Return the (x, y) coordinate for the center point of the cell that contains the specified text.  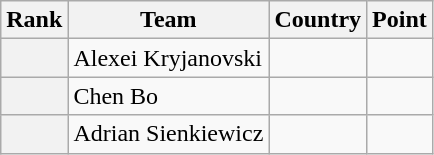
Country (318, 20)
Rank (34, 20)
Point (400, 20)
Chen Bo (168, 96)
Team (168, 20)
Adrian Sienkiewicz (168, 134)
Alexei Kryjanovski (168, 58)
